For the text-containing cell, return its midpoint in (X, Y) coordinate format. 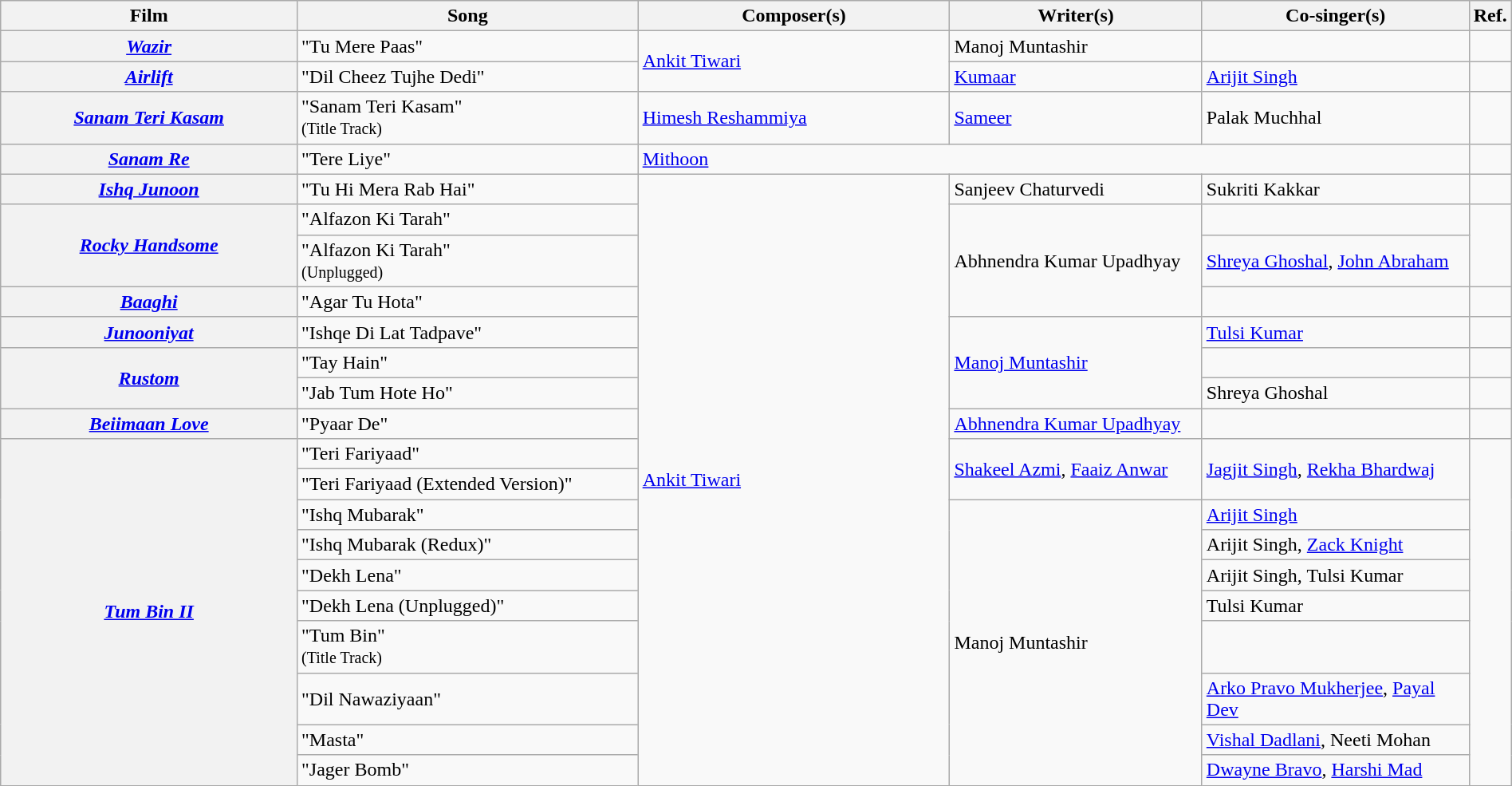
Baaghi (149, 302)
"Dil Cheez Tujhe Dedi" (468, 77)
Airlift (149, 77)
"Ishq Mubarak (Redux)" (468, 545)
Writer(s) (1076, 16)
Vishal Dadlani, Neeti Mohan (1335, 740)
Jagjit Singh, Rekha Bhardwaj (1335, 469)
"Alfazon Ki Tarah"(Unplugged) (468, 260)
"Dil Nawaziyaan" (468, 699)
Sameer (1076, 118)
Shreya Ghoshal (1335, 393)
"Agar Tu Hota" (468, 302)
"Jager Bomb" (468, 770)
"Jab Tum Hote Ho" (468, 393)
"Alfazon Ki Tarah" (468, 219)
"Teri Fariyaad (Extended Version)" (468, 484)
Co-singer(s) (1335, 16)
Rustom (149, 377)
"Teri Fariyaad" (468, 454)
Song (468, 16)
Ishq Junoon (149, 189)
"Sanam Teri Kasam"(Title Track) (468, 118)
"Tay Hain" (468, 362)
Arko Pravo Mukherjee, Payal Dev (1335, 699)
Wazir (149, 46)
Rocky Handsome (149, 246)
Kumaar (1076, 77)
"Tu Hi Mera Rab Hai" (468, 189)
Arijit Singh, Zack Knight (1335, 545)
Arijit Singh, Tulsi Kumar (1335, 575)
"Dekh Lena" (468, 575)
Ref. (1490, 16)
"Masta" (468, 740)
Palak Muchhal (1335, 118)
"Pyaar De" (468, 424)
"Ishqe Di Lat Tadpave" (468, 332)
Dwayne Bravo, Harshi Mad (1335, 770)
Sanam Teri Kasam (149, 118)
Film (149, 16)
"Dekh Lena (Unplugged)" (468, 606)
Beiimaan Love (149, 424)
Sukriti Kakkar (1335, 189)
Himesh Reshammiya (794, 118)
"Tu Mere Paas" (468, 46)
Composer(s) (794, 16)
Tum Bin II (149, 613)
Sanjeev Chaturvedi (1076, 189)
"Ishq Mubarak" (468, 515)
Junooniyat (149, 332)
Mithoon (1053, 159)
Shakeel Azmi, Faaiz Anwar (1076, 469)
"Tere Liye" (468, 159)
Shreya Ghoshal, John Abraham (1335, 260)
Sanam Re (149, 159)
"Tum Bin"(Title Track) (468, 646)
